Output the [X, Y] coordinate of the center of the cell containing the given text.  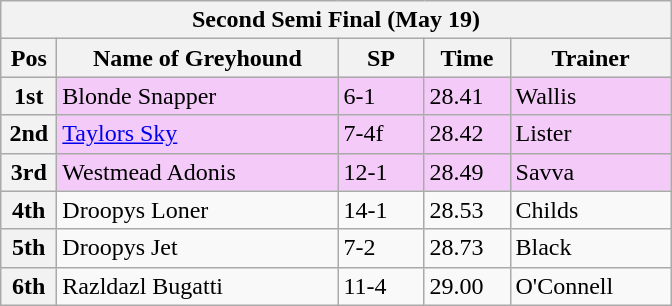
Westmead Adonis [198, 172]
Second Semi Final (May 19) [336, 20]
28.41 [467, 96]
5th [29, 248]
Name of Greyhound [198, 58]
14-1 [381, 210]
28.53 [467, 210]
11-4 [381, 286]
28.49 [467, 172]
Lister [590, 134]
28.42 [467, 134]
Taylors Sky [198, 134]
Childs [590, 210]
2nd [29, 134]
Trainer [590, 58]
29.00 [467, 286]
6th [29, 286]
O'Connell [590, 286]
Razldazl Bugatti [198, 286]
Black [590, 248]
Savva [590, 172]
Time [467, 58]
Droopys Jet [198, 248]
28.73 [467, 248]
3rd [29, 172]
7-4f [381, 134]
4th [29, 210]
SP [381, 58]
6-1 [381, 96]
7-2 [381, 248]
Blonde Snapper [198, 96]
12-1 [381, 172]
1st [29, 96]
Wallis [590, 96]
Pos [29, 58]
Droopys Loner [198, 210]
